Locate the cell with the specified text and output its (X, Y) center coordinate. 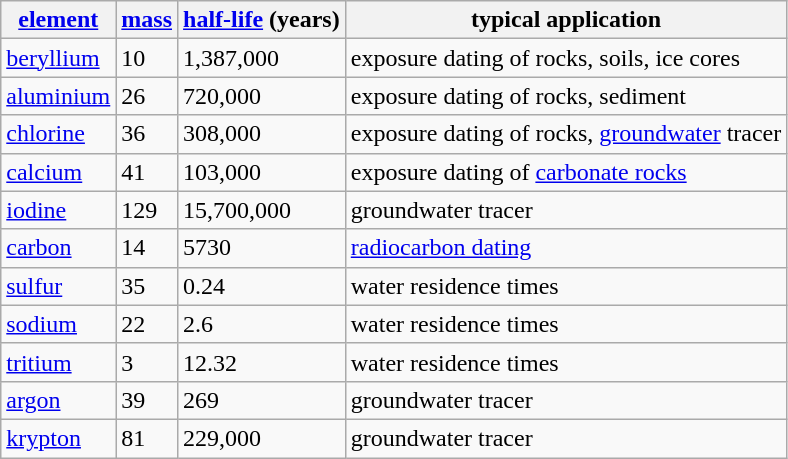
308,000 (262, 134)
22 (147, 324)
0.24 (262, 286)
iodine (58, 210)
exposure dating of rocks, sediment (566, 96)
14 (147, 248)
10 (147, 58)
36 (147, 134)
2.6 (262, 324)
12.32 (262, 362)
720,000 (262, 96)
1,387,000 (262, 58)
radiocarbon dating (566, 248)
tritium (58, 362)
269 (262, 400)
35 (147, 286)
typical application (566, 20)
calcium (58, 172)
mass (147, 20)
41 (147, 172)
sulfur (58, 286)
half-life (years) (262, 20)
3 (147, 362)
26 (147, 96)
39 (147, 400)
15,700,000 (262, 210)
129 (147, 210)
krypton (58, 438)
exposure dating of rocks, soils, ice cores (566, 58)
chlorine (58, 134)
beryllium (58, 58)
carbon (58, 248)
229,000 (262, 438)
sodium (58, 324)
element (58, 20)
81 (147, 438)
exposure dating of carbonate rocks (566, 172)
exposure dating of rocks, groundwater tracer (566, 134)
argon (58, 400)
103,000 (262, 172)
5730 (262, 248)
aluminium (58, 96)
